From the cell containing the given text, extract its center point as (X, Y) coordinate. 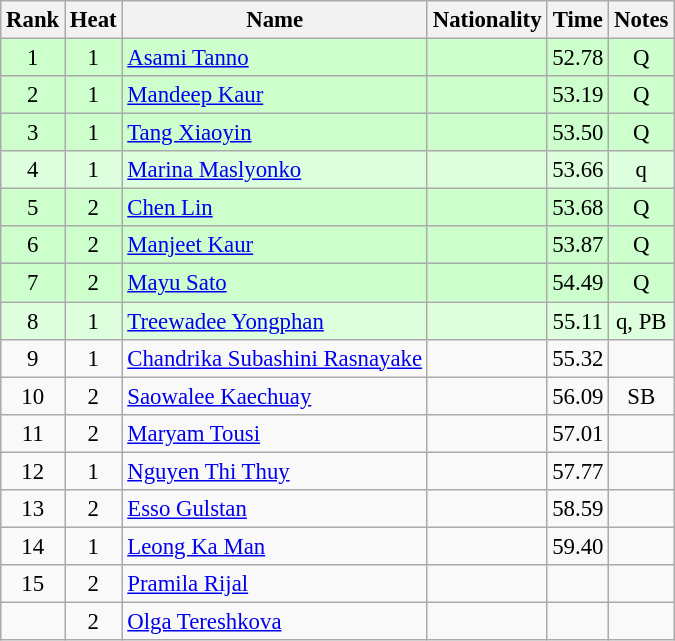
q (642, 170)
Nguyen Thi Thuy (274, 471)
Maryam Tousi (274, 433)
7 (33, 283)
6 (33, 245)
Marina Maslyonko (274, 170)
9 (33, 358)
55.32 (578, 358)
SB (642, 396)
57.01 (578, 433)
54.49 (578, 283)
14 (33, 546)
Leong Ka Man (274, 546)
59.40 (578, 546)
10 (33, 396)
56.09 (578, 396)
53.68 (578, 208)
Treewadee Yongphan (274, 321)
Manjeet Kaur (274, 245)
Rank (33, 20)
57.77 (578, 471)
Asami Tanno (274, 58)
52.78 (578, 58)
Chandrika Subashini Rasnayake (274, 358)
Name (274, 20)
3 (33, 133)
53.66 (578, 170)
Esso Gulstan (274, 509)
Heat (94, 20)
53.87 (578, 245)
11 (33, 433)
Notes (642, 20)
5 (33, 208)
12 (33, 471)
53.19 (578, 95)
55.11 (578, 321)
Olga Tereshkova (274, 621)
8 (33, 321)
4 (33, 170)
Tang Xiaoyin (274, 133)
Mayu Sato (274, 283)
53.50 (578, 133)
15 (33, 584)
58.59 (578, 509)
Mandeep Kaur (274, 95)
Pramila Rijal (274, 584)
q, PB (642, 321)
13 (33, 509)
Time (578, 20)
Chen Lin (274, 208)
Nationality (486, 20)
Saowalee Kaechuay (274, 396)
